Scan for the cell matching the given text and deliver its [X, Y] coordinate at center. 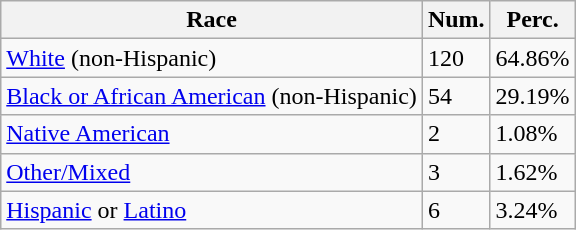
120 [456, 58]
Black or African American (non-Hispanic) [212, 96]
Num. [456, 20]
Native American [212, 134]
1.62% [532, 172]
1.08% [532, 134]
Other/Mixed [212, 172]
2 [456, 134]
3 [456, 172]
Perc. [532, 20]
Hispanic or Latino [212, 210]
64.86% [532, 58]
Race [212, 20]
6 [456, 210]
White (non-Hispanic) [212, 58]
54 [456, 96]
3.24% [532, 210]
29.19% [532, 96]
